Return (x, y) of the center of cell containing provided text 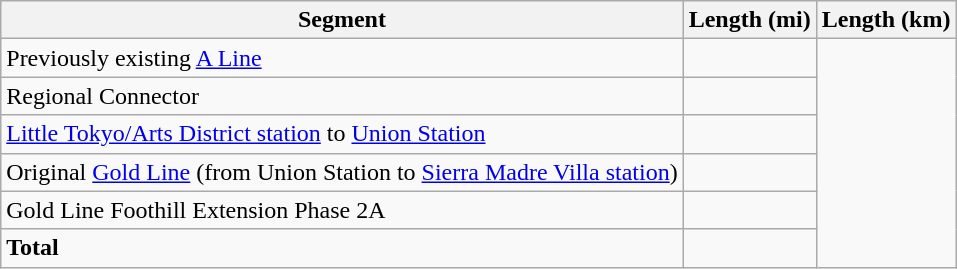
Previously existing A Line (342, 58)
Total (342, 248)
Length (mi) (750, 20)
Length (km) (886, 20)
Little Tokyo/Arts District station to Union Station (342, 134)
Original Gold Line (from Union Station to Sierra Madre Villa station) (342, 172)
Gold Line Foothill Extension Phase 2A (342, 210)
Segment (342, 20)
Regional Connector (342, 96)
